Provide the [X, Y] coordinate of the cell's center where the given text is located.  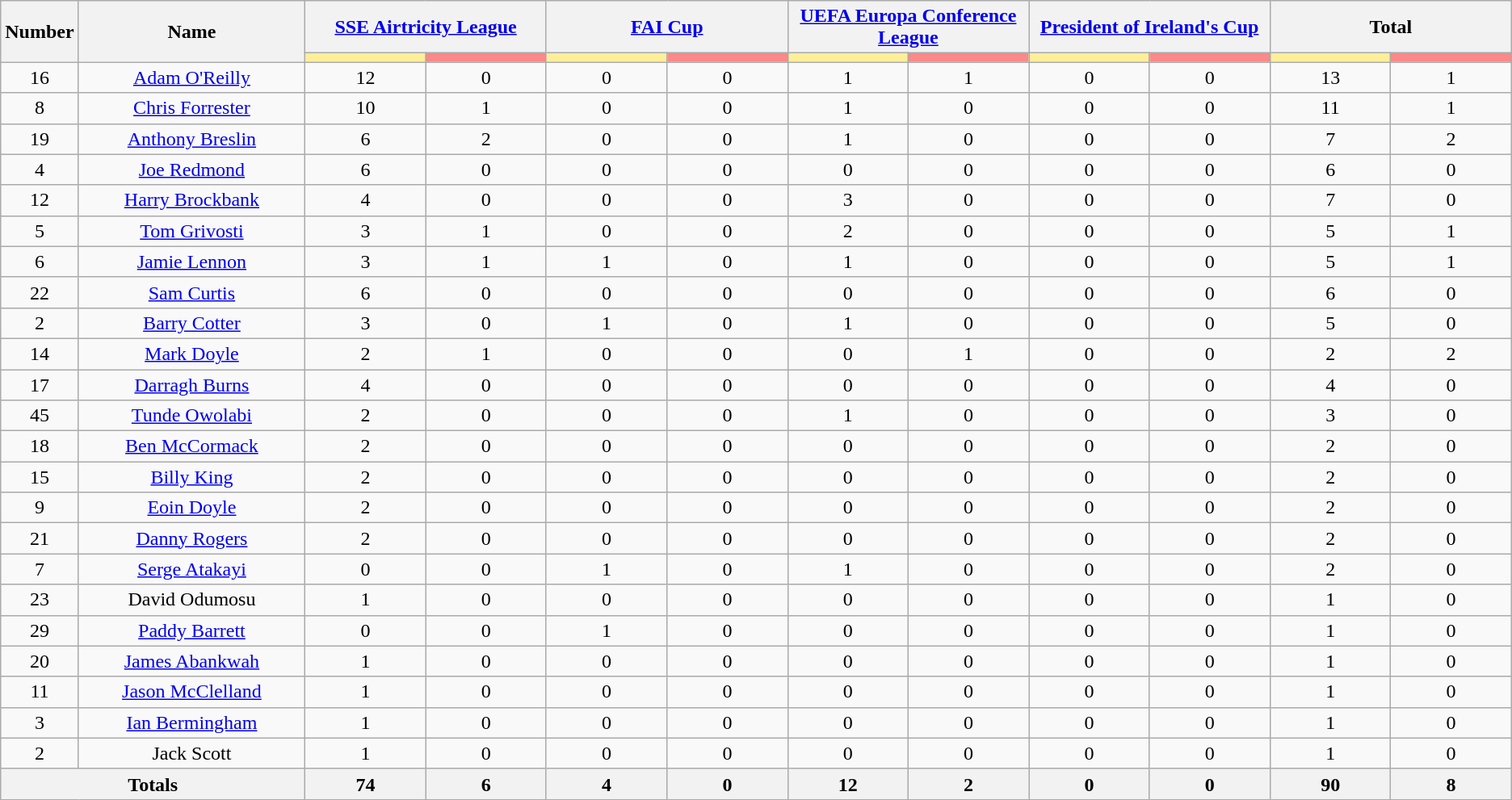
20 [40, 661]
14 [40, 354]
Adam O'Reilly [192, 77]
Danny Rogers [192, 538]
Joe Redmond [192, 170]
Ben McCormack [192, 446]
15 [40, 477]
21 [40, 538]
Totals [153, 784]
13 [1329, 77]
Chris Forrester [192, 108]
10 [365, 108]
SSE Airtricity League [426, 27]
Mark Doyle [192, 354]
Paddy Barrett [192, 630]
17 [40, 385]
UEFA Europa Conference League [908, 27]
Name [192, 31]
Billy King [192, 477]
Jason McClelland [192, 692]
19 [40, 139]
David Odumosu [192, 600]
23 [40, 600]
Tunde Owolabi [192, 416]
18 [40, 446]
Anthony Breslin [192, 139]
Serge Atakayi [192, 569]
22 [40, 292]
Tom Grivosti [192, 231]
16 [40, 77]
9 [40, 508]
Jack Scott [192, 753]
45 [40, 416]
Total [1391, 27]
Sam Curtis [192, 292]
74 [365, 784]
29 [40, 630]
Jamie Lennon [192, 262]
Eoin Doyle [192, 508]
Darragh Burns [192, 385]
Number [40, 31]
Ian Bermingham [192, 723]
FAI Cup [667, 27]
Harry Brockbank [192, 200]
90 [1329, 784]
Barry Cotter [192, 323]
James Abankwah [192, 661]
President of Ireland's Cup [1150, 27]
